Extract the (x, y) coordinate from the center of the cell holding the provided text.  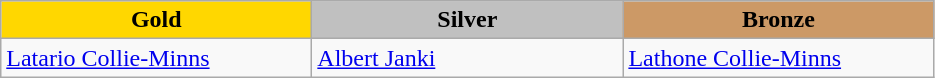
Bronze (778, 20)
Latario Collie-Minns (156, 58)
Lathone Collie-Minns (778, 58)
Albert Janki (468, 58)
Silver (468, 20)
Gold (156, 20)
